Return the [x, y] coordinate for the center point of the cell that contains the specified text.  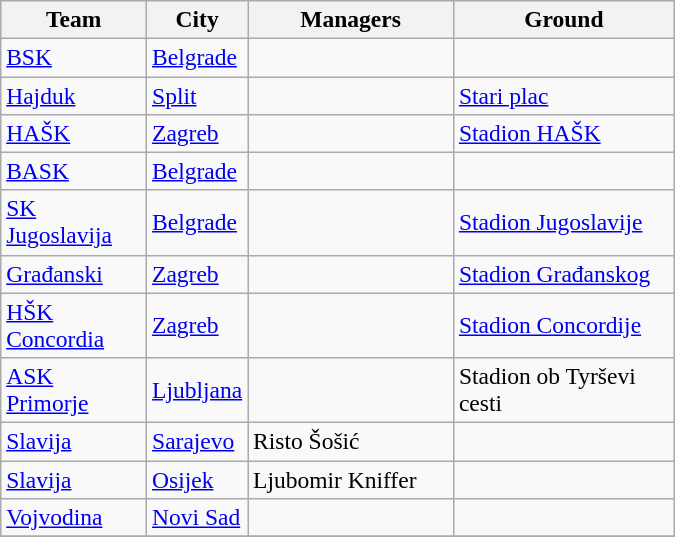
Split [198, 95]
Sarajevo [198, 441]
Stadion ob Tyrševi cesti [564, 390]
Ljubljana [198, 390]
Stari plac [564, 95]
HŠK Concordia [74, 326]
Građanski [74, 274]
Stadion Građanskog [564, 274]
SK Jugoslavija [74, 222]
BSK [74, 57]
Vojvodina [74, 517]
City [198, 19]
Osijek [198, 479]
Risto Šošić [351, 441]
Managers [351, 19]
ASK Primorje [74, 390]
BASK [74, 171]
Ljubomir Kniffer [351, 479]
Novi Sad [198, 517]
Ground [564, 19]
Stadion HAŠK [564, 133]
Team [74, 19]
Hajduk [74, 95]
HAŠK [74, 133]
Stadion Concordije [564, 326]
Stadion Jugoslavije [564, 222]
